From the cell containing the given text, extract its center point as (x, y) coordinate. 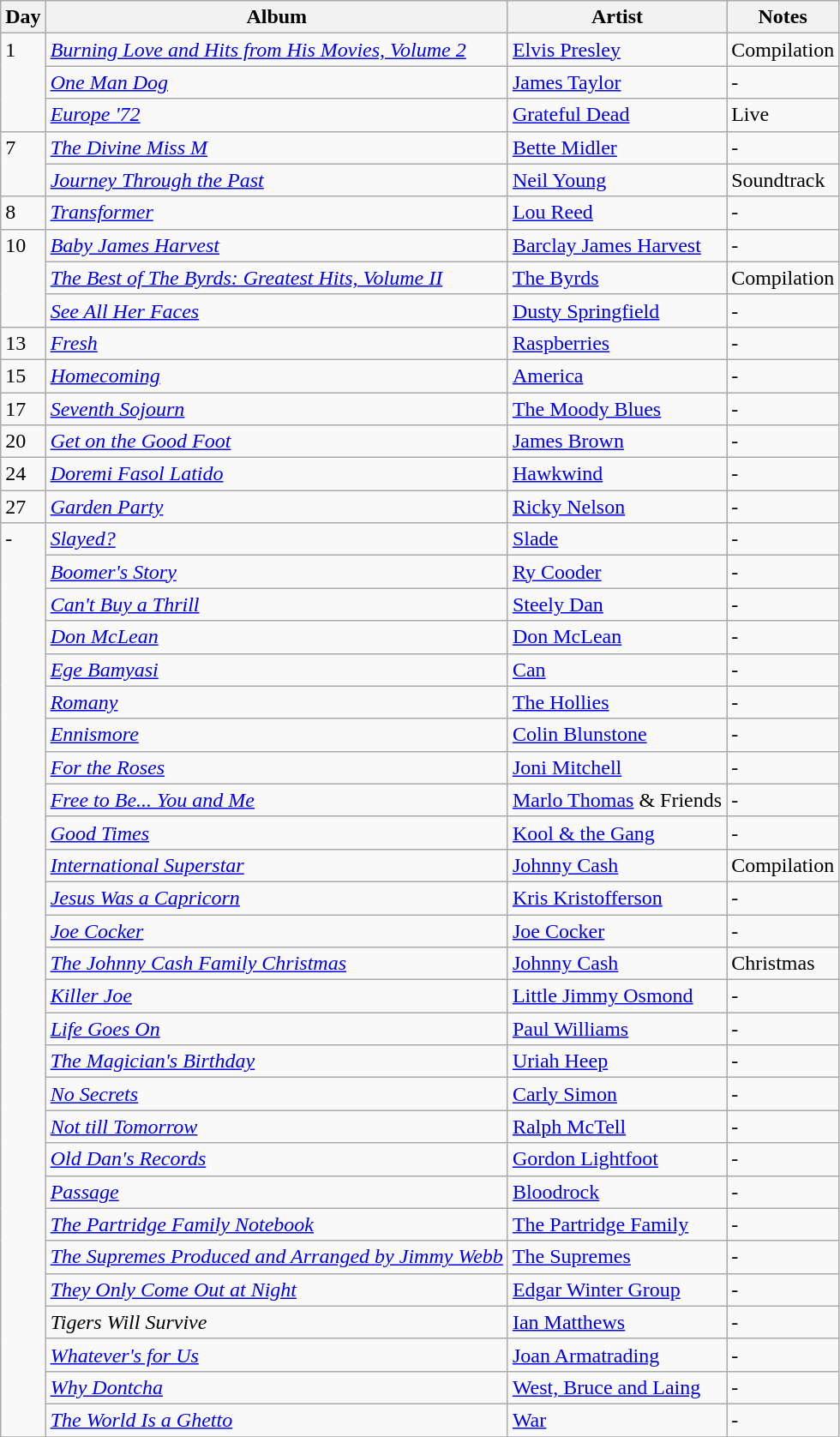
Not till Tomorrow (276, 1127)
Get on the Good Foot (276, 442)
Uriah Heep (617, 1061)
Christmas (783, 964)
The Divine Miss M (276, 147)
The Partridge Family Notebook (276, 1224)
20 (23, 442)
Baby James Harvest (276, 245)
Joni Mitchell (617, 767)
Bloodrock (617, 1192)
The World Is a Ghetto (276, 1420)
Album (276, 17)
Day (23, 17)
8 (23, 213)
No Secrets (276, 1094)
For the Roses (276, 767)
Edgar Winter Group (617, 1290)
Artist (617, 17)
Seventh Sojourn (276, 409)
27 (23, 507)
Life Goes On (276, 1029)
Kool & the Gang (617, 833)
Jesus Was a Capricorn (276, 898)
1 (23, 82)
Europe '72 (276, 115)
West, Bruce and Laing (617, 1387)
17 (23, 409)
International Superstar (276, 865)
Colin Blunstone (617, 735)
Ralph McTell (617, 1127)
The Magician's Birthday (276, 1061)
Dusty Springfield (617, 310)
Ricky Nelson (617, 507)
Notes (783, 17)
The Byrds (617, 278)
Ennismore (276, 735)
Gordon Lightfoot (617, 1159)
Paul Williams (617, 1029)
The Hollies (617, 702)
Passage (276, 1192)
Doremi Fasol Latido (276, 474)
The Supremes Produced and Arranged by Jimmy Webb (276, 1257)
Transformer (276, 213)
The Supremes (617, 1257)
24 (23, 474)
Carly Simon (617, 1094)
Marlo Thomas & Friends (617, 800)
Burning Love and Hits from His Movies, Volume 2 (276, 50)
Little Jimmy Osmond (617, 996)
Killer Joe (276, 996)
Can (617, 670)
Hawkwind (617, 474)
13 (23, 343)
Can't Buy a Thrill (276, 604)
Good Times (276, 833)
Soundtrack (783, 180)
Steely Dan (617, 604)
Garden Party (276, 507)
Ian Matthews (617, 1322)
Ry Cooder (617, 572)
Neil Young (617, 180)
Tigers Will Survive (276, 1322)
Slade (617, 539)
Grateful Dead (617, 115)
The Moody Blues (617, 409)
15 (23, 376)
Old Dan's Records (276, 1159)
America (617, 376)
James Brown (617, 442)
They Only Come Out at Night (276, 1290)
Romany (276, 702)
Ege Bamyasi (276, 670)
Homecoming (276, 376)
Fresh (276, 343)
War (617, 1420)
See All Her Faces (276, 310)
Raspberries (617, 343)
Barclay James Harvest (617, 245)
Why Dontcha (276, 1387)
10 (23, 278)
The Best of The Byrds: Greatest Hits, Volume II (276, 278)
7 (23, 164)
Whatever's for Us (276, 1355)
Live (783, 115)
Boomer's Story (276, 572)
Bette Midler (617, 147)
Slayed? (276, 539)
Free to Be... You and Me (276, 800)
Journey Through the Past (276, 180)
The Partridge Family (617, 1224)
The Johnny Cash Family Christmas (276, 964)
Elvis Presley (617, 50)
Kris Kristofferson (617, 898)
Lou Reed (617, 213)
James Taylor (617, 82)
Joan Armatrading (617, 1355)
One Man Dog (276, 82)
